Return the [X, Y] coordinate for the center point of the cell that contains the specified text.  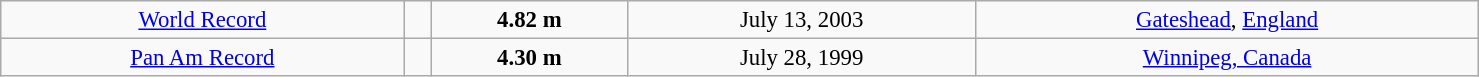
Pan Am Record [202, 58]
Winnipeg, Canada [1227, 58]
4.30 m [530, 58]
July 13, 2003 [802, 20]
Gateshead, England [1227, 20]
July 28, 1999 [802, 58]
World Record [202, 20]
4.82 m [530, 20]
